Provide the (x, y) coordinate of the cell's center where the given text is located.  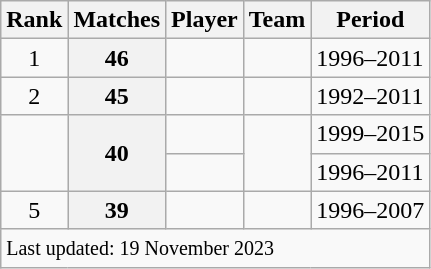
45 (117, 96)
1992–2011 (370, 96)
46 (117, 58)
1 (34, 58)
39 (117, 210)
2 (34, 96)
1999–2015 (370, 134)
Last updated: 19 November 2023 (216, 248)
1996–2007 (370, 210)
Period (370, 20)
40 (117, 153)
Rank (34, 20)
Matches (117, 20)
Team (277, 20)
Player (205, 20)
5 (34, 210)
